Capture the cell that displays the provided text and extract its (X, Y) central coordinate. 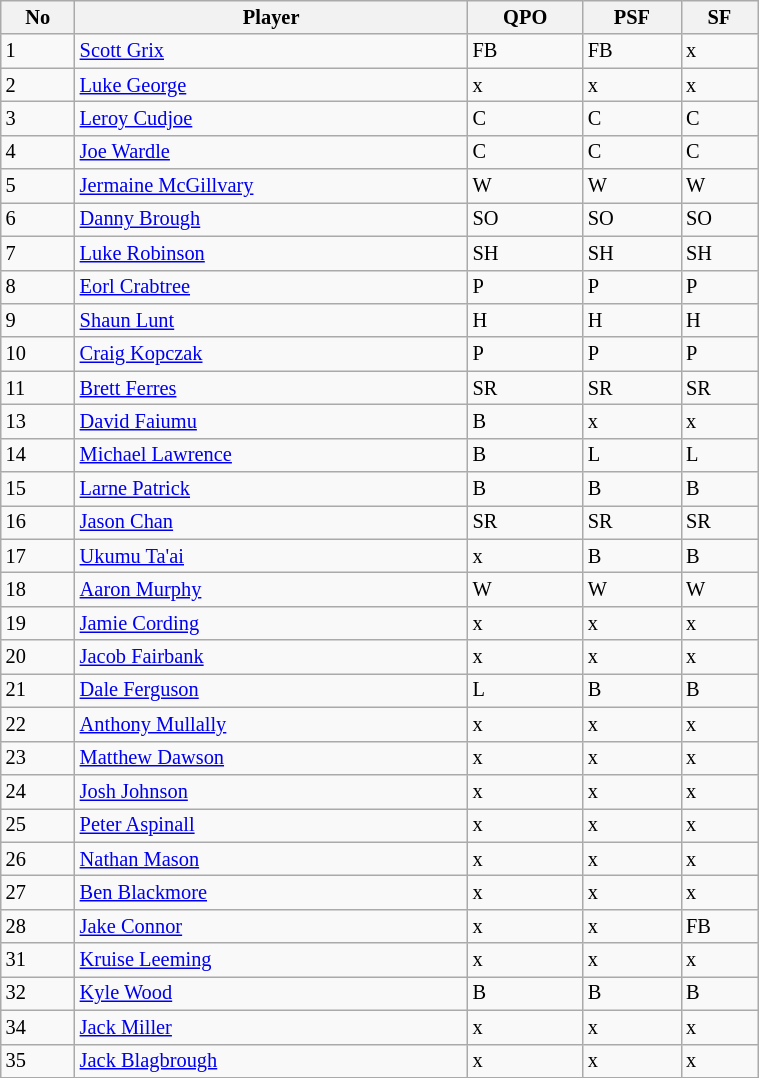
21 (38, 690)
Larne Patrick (272, 489)
Kyle Wood (272, 993)
6 (38, 219)
Scott Grix (272, 51)
16 (38, 522)
Danny Brough (272, 219)
22 (38, 724)
Joe Wardle (272, 152)
27 (38, 892)
Josh Johnson (272, 791)
Player (272, 17)
Dale Ferguson (272, 690)
PSF (632, 17)
8 (38, 287)
Jamie Cording (272, 623)
Ukumu Ta'ai (272, 556)
Matthew Dawson (272, 758)
Michael Lawrence (272, 455)
26 (38, 859)
Nathan Mason (272, 859)
2 (38, 85)
Shaun Lunt (272, 320)
18 (38, 589)
19 (38, 623)
32 (38, 993)
7 (38, 253)
Anthony Mullally (272, 724)
Peter Aspinall (272, 825)
Jermaine McGillvary (272, 186)
Jack Miller (272, 1027)
SF (720, 17)
Jacob Fairbank (272, 657)
28 (38, 926)
Kruise Leeming (272, 960)
Jason Chan (272, 522)
10 (38, 354)
Jack Blagbrough (272, 1061)
35 (38, 1061)
Luke George (272, 85)
15 (38, 489)
14 (38, 455)
13 (38, 421)
David Faiumu (272, 421)
11 (38, 388)
5 (38, 186)
Luke Robinson (272, 253)
Craig Kopczak (272, 354)
Jake Connor (272, 926)
Leroy Cudjoe (272, 118)
1 (38, 51)
9 (38, 320)
25 (38, 825)
20 (38, 657)
34 (38, 1027)
24 (38, 791)
QPO (526, 17)
Eorl Crabtree (272, 287)
4 (38, 152)
Ben Blackmore (272, 892)
3 (38, 118)
Brett Ferres (272, 388)
Aaron Murphy (272, 589)
No (38, 17)
23 (38, 758)
17 (38, 556)
31 (38, 960)
